Return the (X, Y) coordinate for the center point of the cell that contains the specified text.  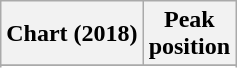
Peakposition (189, 34)
Chart (2018) (72, 34)
